Capture the cell that displays the provided text and extract its (X, Y) central coordinate. 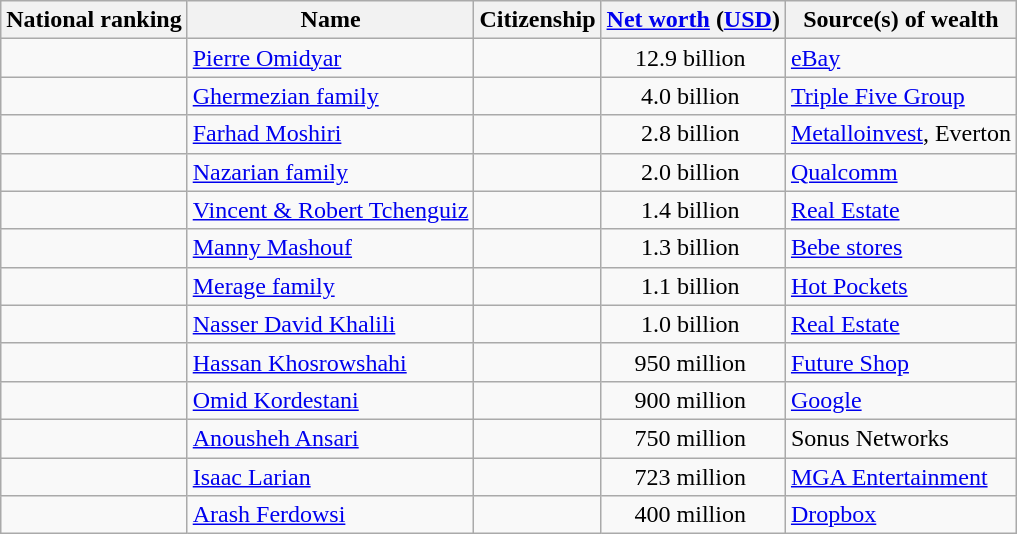
900 million (693, 400)
Name (330, 20)
2.8 billion (693, 134)
Manny Mashouf (330, 248)
Bebe stores (900, 248)
Nazarian family (330, 172)
Qualcomm (900, 172)
Future Shop (900, 362)
Citizenship (538, 20)
1.0 billion (693, 324)
750 million (693, 438)
Net worth (USD) (693, 20)
2.0 billion (693, 172)
MGA Entertainment (900, 477)
Omid Kordestani (330, 400)
Hot Pockets (900, 286)
4.0 billion (693, 96)
950 million (693, 362)
1.4 billion (693, 210)
National ranking (94, 20)
Nasser David Khalili (330, 324)
400 million (693, 515)
Vincent & Robert Tchenguiz (330, 210)
Farhad Moshiri (330, 134)
Triple Five Group (900, 96)
Metalloinvest, Everton (900, 134)
Arash Ferdowsi (330, 515)
12.9 billion (693, 58)
1.3 billion (693, 248)
eBay (900, 58)
Isaac Larian (330, 477)
Hassan Khosrowshahi (330, 362)
1.1 billion (693, 286)
Pierre Omidyar (330, 58)
Dropbox (900, 515)
Merage family (330, 286)
Ghermezian family (330, 96)
Source(s) of wealth (900, 20)
Sonus Networks (900, 438)
723 million (693, 477)
Anousheh Ansari (330, 438)
Google (900, 400)
